Capture the cell that displays the provided text and extract its (x, y) central coordinate. 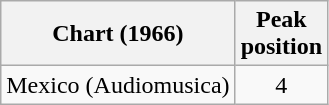
Chart (1966) (118, 34)
Mexico (Audiomusica) (118, 85)
4 (281, 85)
Peakposition (281, 34)
